For the text-containing cell, return its midpoint in [X, Y] coordinate format. 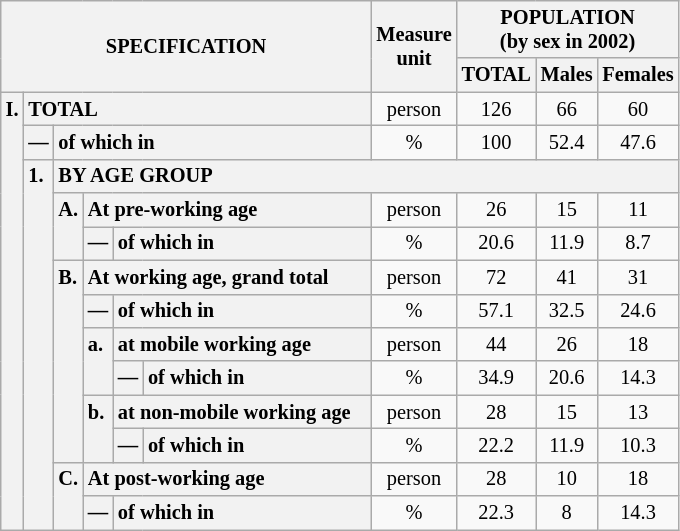
34.9 [496, 378]
At pre-working age [227, 210]
Measure unit [414, 46]
C. [68, 496]
13 [638, 412]
b. [98, 428]
24.6 [638, 311]
41 [567, 277]
11 [638, 210]
I. [12, 311]
10 [567, 479]
32.5 [567, 311]
B. [68, 361]
a. [98, 360]
at mobile working age [242, 344]
8.7 [638, 243]
Females [638, 75]
31 [638, 277]
1. [38, 344]
44 [496, 344]
POPULATION (by sex in 2002) [568, 29]
At working age, grand total [227, 277]
100 [496, 142]
At post-working age [227, 479]
BY AGE GROUP [366, 176]
126 [496, 109]
8 [567, 513]
10.3 [638, 445]
47.6 [638, 142]
60 [638, 109]
22.3 [496, 513]
72 [496, 277]
SPECIFICATION [186, 46]
at non-mobile working age [242, 412]
66 [567, 109]
22.2 [496, 445]
57.1 [496, 311]
52.4 [567, 142]
Males [567, 75]
A. [68, 226]
